Find where the given text appears and provide that cell's center as [x, y] coordinate. 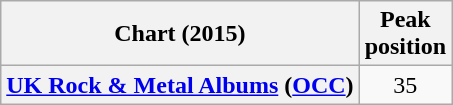
Peakposition [405, 34]
Chart (2015) [180, 34]
UK Rock & Metal Albums (OCC) [180, 85]
35 [405, 85]
